Return [x, y] of the center of cell containing provided text 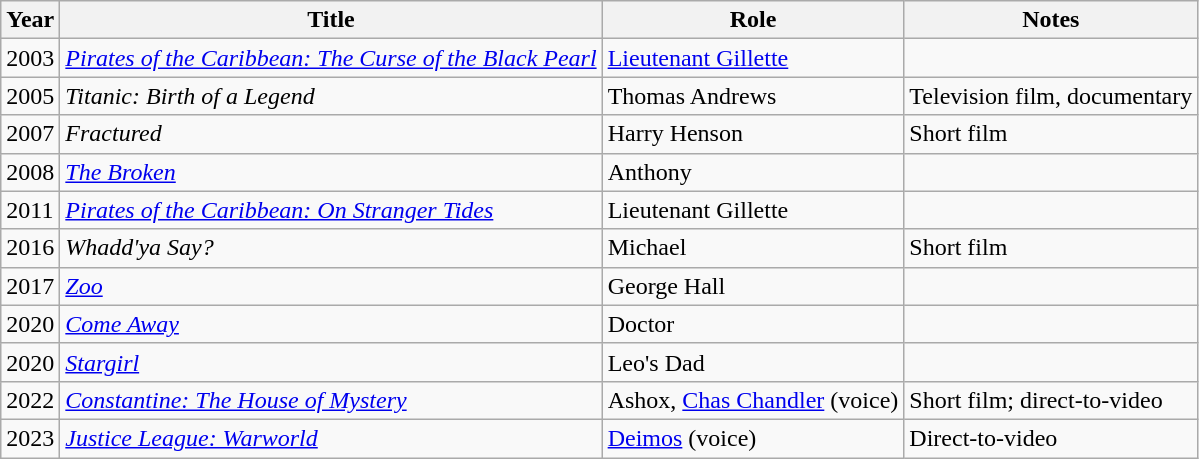
Anthony [753, 172]
2007 [30, 134]
Title [331, 20]
Whadd'ya Say? [331, 248]
2005 [30, 96]
George Hall [753, 286]
Pirates of the Caribbean: On Stranger Tides [331, 210]
Role [753, 20]
Zoo [331, 286]
Doctor [753, 324]
Year [30, 20]
Pirates of the Caribbean: The Curse of the Black Pearl [331, 58]
Constantine: The House of Mystery [331, 400]
Harry Henson [753, 134]
Michael [753, 248]
Stargirl [331, 362]
2022 [30, 400]
2016 [30, 248]
Short film; direct-to-video [1051, 400]
Fractured [331, 134]
Come Away [331, 324]
Leo's Dad [753, 362]
Notes [1051, 20]
Television film, documentary [1051, 96]
The Broken [331, 172]
2023 [30, 438]
2003 [30, 58]
2017 [30, 286]
2011 [30, 210]
Titanic: Birth of a Legend [331, 96]
Deimos (voice) [753, 438]
2008 [30, 172]
Direct-to-video [1051, 438]
Ashox, Chas Chandler (voice) [753, 400]
Thomas Andrews [753, 96]
Justice League: Warworld [331, 438]
